For the text-containing cell, return its midpoint in [x, y] coordinate format. 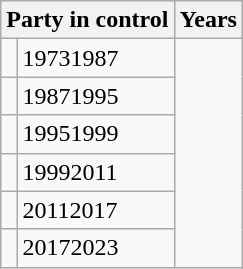
Years [208, 20]
Party in control [88, 20]
19731987 [96, 58]
19992011 [96, 172]
19871995 [96, 96]
20172023 [96, 248]
19951999 [96, 134]
20112017 [96, 210]
